Scan for the cell matching the given text and deliver its (X, Y) coordinate at center. 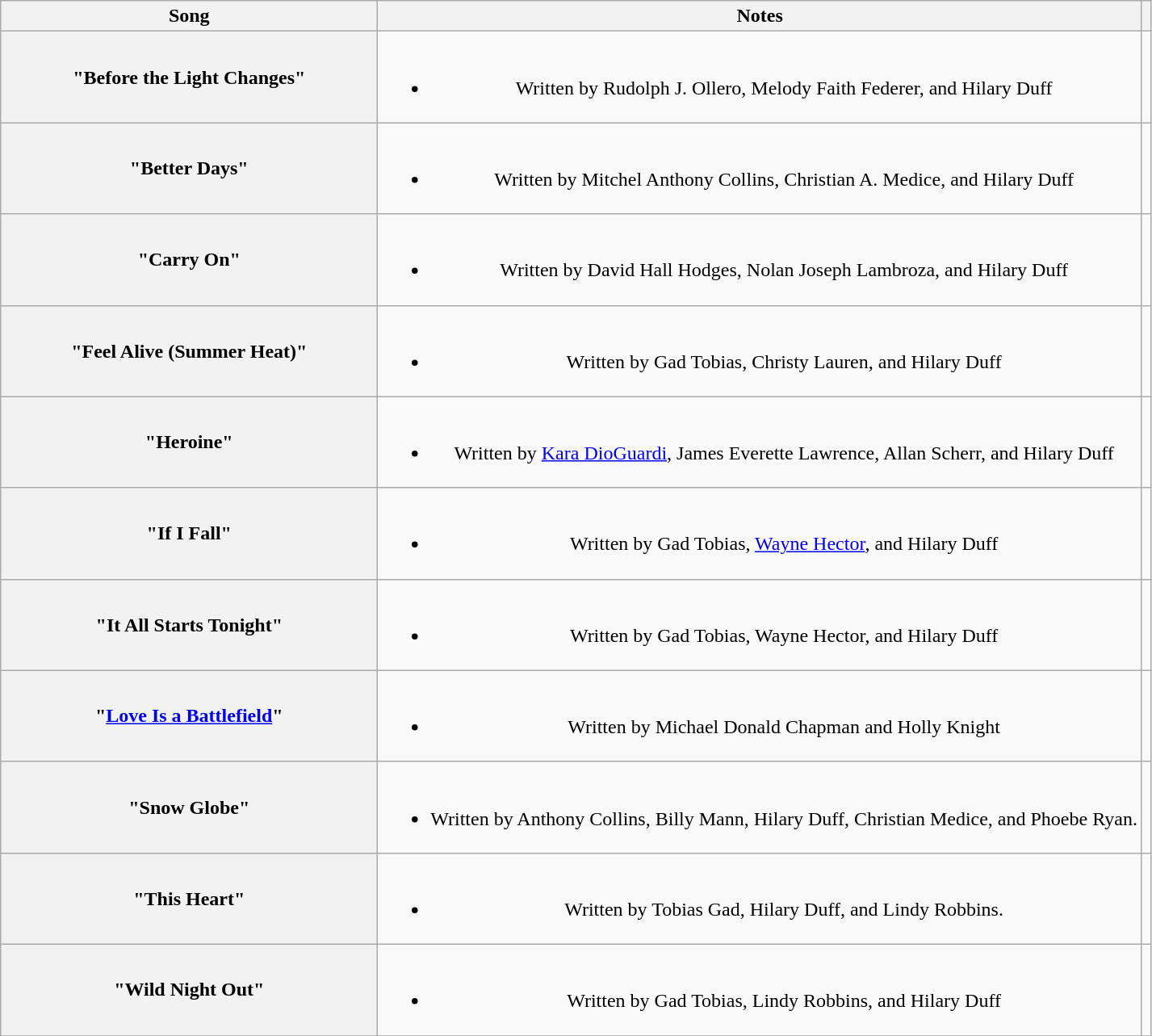
Written by Rudolph J. Ollero, Melody Faith Federer, and Hilary Duff (760, 78)
"Heroine" (189, 443)
Written by Tobias Gad, Hilary Duff, and Lindy Robbins. (760, 898)
Song (189, 16)
Notes (760, 16)
Written by Gad Tobias, Christy Lauren, and Hilary Duff (760, 350)
"If I Fall" (189, 533)
Written by Mitchel Anthony Collins, Christian A. Medice, and Hilary Duff (760, 168)
"Feel Alive (Summer Heat)" (189, 350)
Written by Gad Tobias, Lindy Robbins, and Hilary Duff (760, 990)
"Snow Globe" (189, 807)
"This Heart" (189, 898)
Written by David Hall Hodges, Nolan Joseph Lambroza, and Hilary Duff (760, 260)
"Before the Light Changes" (189, 78)
"Wild Night Out" (189, 990)
Written by Anthony Collins, Billy Mann, Hilary Duff, Christian Medice, and Phoebe Ryan. (760, 807)
"It All Starts Tonight" (189, 625)
"Love Is a Battlefield" (189, 715)
Written by Kara DioGuardi, James Everette Lawrence, Allan Scherr, and Hilary Duff (760, 443)
"Better Days" (189, 168)
Written by Michael Donald Chapman and Holly Knight (760, 715)
"Carry On" (189, 260)
